Identify which cell holds the provided text, then report its (X, Y) central coordinate. 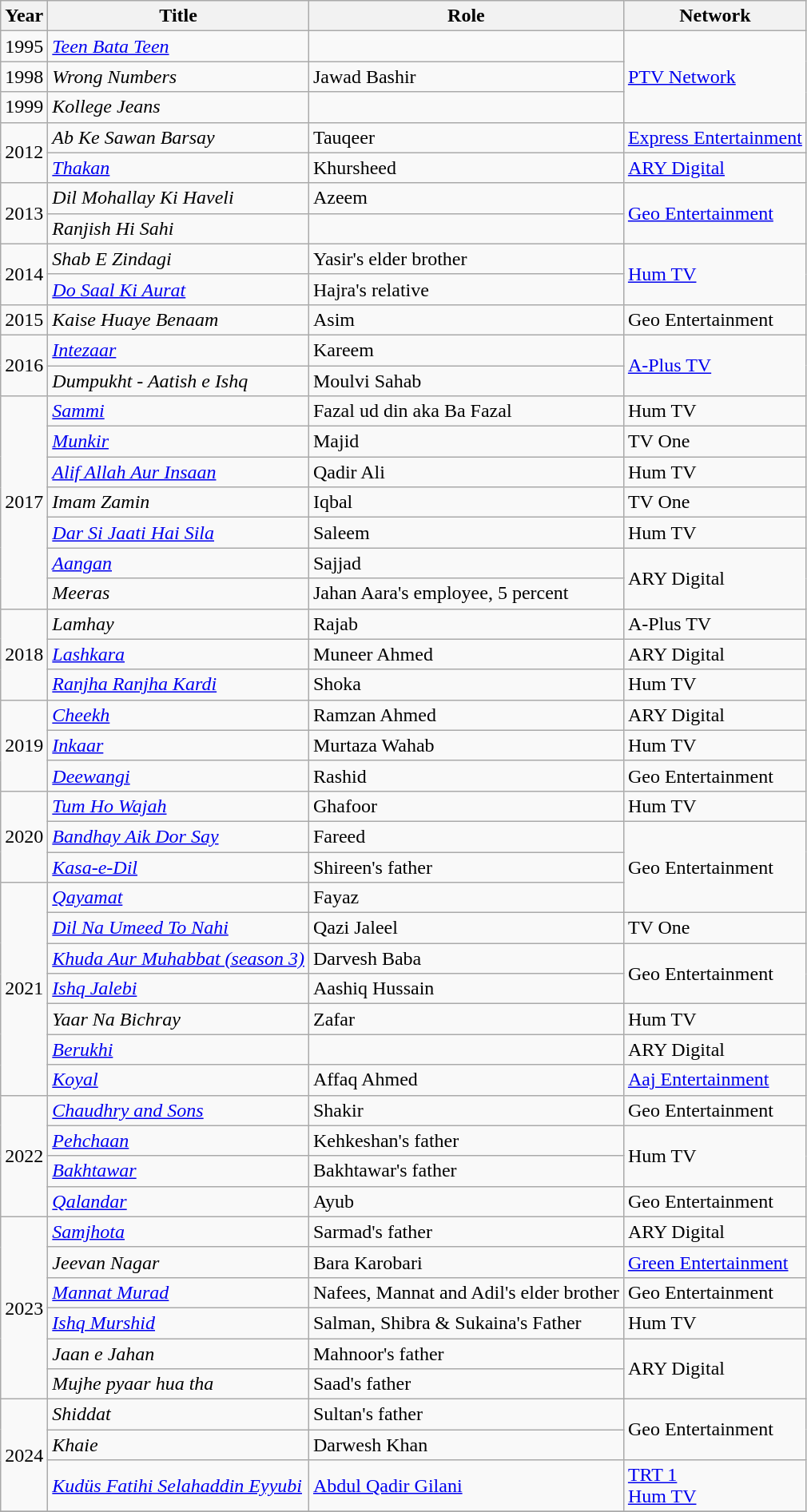
Ayub (466, 1201)
Mujhe pyaar hua tha (179, 1384)
Dar Si Jaati Hai Sila (179, 533)
Teen Bata Teen (179, 46)
Samjhota (179, 1232)
2017 (24, 502)
Asim (466, 319)
Hajra's relative (466, 289)
Thakan (179, 168)
Tum Ho Wajah (179, 806)
Year (24, 16)
Network (714, 16)
Bakhtawar's father (466, 1171)
Jaan e Jahan (179, 1354)
Alif Allah Aur Insaan (179, 472)
2014 (24, 274)
Rashid (466, 776)
2019 (24, 745)
Dumpukht - Aatish e Ishq (179, 381)
Abdul Qadir Gilani (466, 1486)
Qayamat (179, 898)
Ranjish Hi Sahi (179, 228)
Muneer Ahmed (466, 654)
Sultan's father (466, 1415)
Darwesh Khan (466, 1445)
Lashkara (179, 654)
Affaq Ahmed (466, 1080)
Yaar Na Bichray (179, 1019)
Khaie (179, 1445)
Mahnoor's father (466, 1354)
Majid (466, 442)
Shoka (466, 685)
Saleem (466, 533)
2022 (24, 1156)
TRT 1Hum TV (714, 1486)
1999 (24, 107)
Jawad Bashir (466, 77)
2020 (24, 836)
Azeem (466, 198)
Koyal (179, 1080)
Bakhtawar (179, 1171)
Tauqeer (466, 137)
Wrong Numbers (179, 77)
Khuda Aur Muhabbat (season 3) (179, 958)
Ab Ke Sawan Barsay (179, 137)
Qazi Jaleel (466, 928)
Darvesh Baba (466, 958)
Salman, Shibra & Sukaina's Father (466, 1323)
Nafees, Mannat and Adil's elder brother (466, 1292)
Aashiq Hussain (466, 989)
Bandhay Aik Dor Say (179, 836)
Express Entertainment (714, 137)
Yasir's elder brother (466, 259)
Bara Karobari (466, 1262)
1998 (24, 77)
Intezaar (179, 350)
PTV Network (714, 77)
Shakir (466, 1110)
Sammi (179, 411)
Aangan (179, 563)
Jeevan Nagar (179, 1262)
Inkaar (179, 745)
Berukhi (179, 1050)
Khursheed (466, 168)
Fayaz (466, 898)
Qalandar (179, 1201)
Kollege Jeans (179, 107)
Qadir Ali (466, 472)
Mannat Murad (179, 1292)
Pehchaan (179, 1141)
Ranjha Ranjha Kardi (179, 685)
Kaise Huaye Benaam (179, 319)
2023 (24, 1308)
Ishq Jalebi (179, 989)
Title (179, 16)
2024 (24, 1455)
Deewangi (179, 776)
Chaudhry and Sons (179, 1110)
Aaj Entertainment (714, 1080)
Sarmad's father (466, 1232)
Cheekh (179, 715)
1995 (24, 46)
Sajjad (466, 563)
Shab E Zindagi (179, 259)
Lamhay (179, 624)
Dil Na Umeed To Nahi (179, 928)
Shireen's father (466, 867)
Kehkeshan's father (466, 1141)
2016 (24, 365)
2013 (24, 213)
Murtaza Wahab (466, 745)
Kasa-e-Dil (179, 867)
2012 (24, 153)
Meeras (179, 593)
Do Saal Ki Aurat (179, 289)
Dil Mohallay Ki Haveli (179, 198)
Ghafoor (466, 806)
Fazal ud din aka Ba Fazal (466, 411)
Kareem (466, 350)
Iqbal (466, 502)
2018 (24, 654)
Imam Zamin (179, 502)
Green Entertainment (714, 1262)
Jahan Aara's employee, 5 percent (466, 593)
Shiddat (179, 1415)
Fareed (466, 836)
Role (466, 16)
Munkir (179, 442)
Rajab (466, 624)
Kudüs Fatihi Selahaddin Eyyubi (179, 1486)
2015 (24, 319)
Zafar (466, 1019)
Moulvi Sahab (466, 381)
Saad's father (466, 1384)
Ramzan Ahmed (466, 715)
Ishq Murshid (179, 1323)
2021 (24, 989)
